Pinpoint the cell where the given text exists, returning its [X, Y] midpoint coordinate. 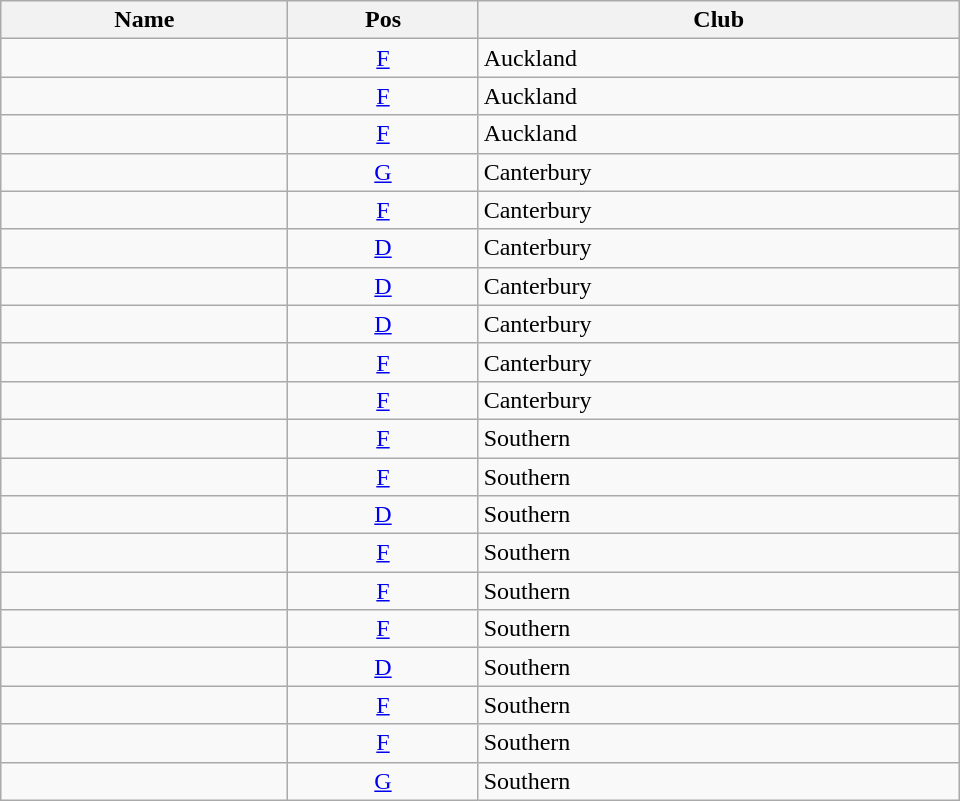
Name [144, 20]
Pos [383, 20]
Club [718, 20]
